Output the [X, Y] coordinate of the center of the cell containing the given text.  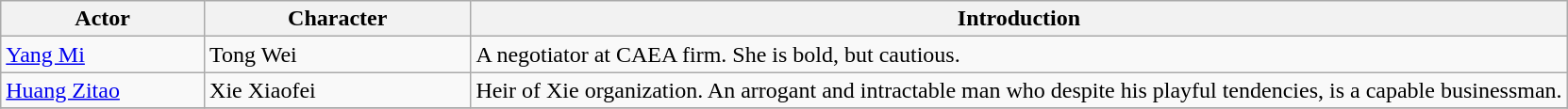
Yang Mi [103, 54]
Character [338, 19]
Huang Zitao [103, 90]
A negotiator at CAEA firm. She is bold, but cautious. [1019, 54]
Tong Wei [338, 54]
Actor [103, 19]
Introduction [1019, 19]
Heir of Xie organization. An arrogant and intractable man who despite his playful tendencies, is a capable businessman. [1019, 90]
Xie Xiaofei [338, 90]
